Return [X, Y] of the center of cell containing provided text 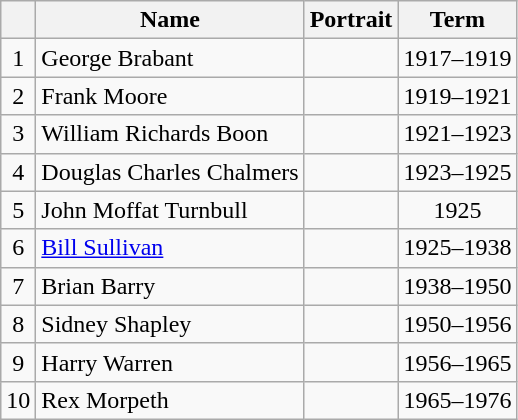
8 [18, 324]
1923–1925 [458, 172]
Brian Barry [170, 286]
4 [18, 172]
1919–1921 [458, 96]
6 [18, 248]
Name [170, 20]
2 [18, 96]
1965–1976 [458, 400]
George Brabant [170, 58]
Rex Morpeth [170, 400]
Bill Sullivan [170, 248]
1921–1923 [458, 134]
1917–1919 [458, 58]
1938–1950 [458, 286]
9 [18, 362]
1 [18, 58]
Sidney Shapley [170, 324]
John Moffat Turnbull [170, 210]
5 [18, 210]
1925 [458, 210]
William Richards Boon [170, 134]
3 [18, 134]
10 [18, 400]
Term [458, 20]
Portrait [351, 20]
1925–1938 [458, 248]
7 [18, 286]
Frank Moore [170, 96]
Douglas Charles Chalmers [170, 172]
Harry Warren [170, 362]
1950–1956 [458, 324]
1956–1965 [458, 362]
